Pinpoint the cell where the given text exists, returning its (X, Y) midpoint coordinate. 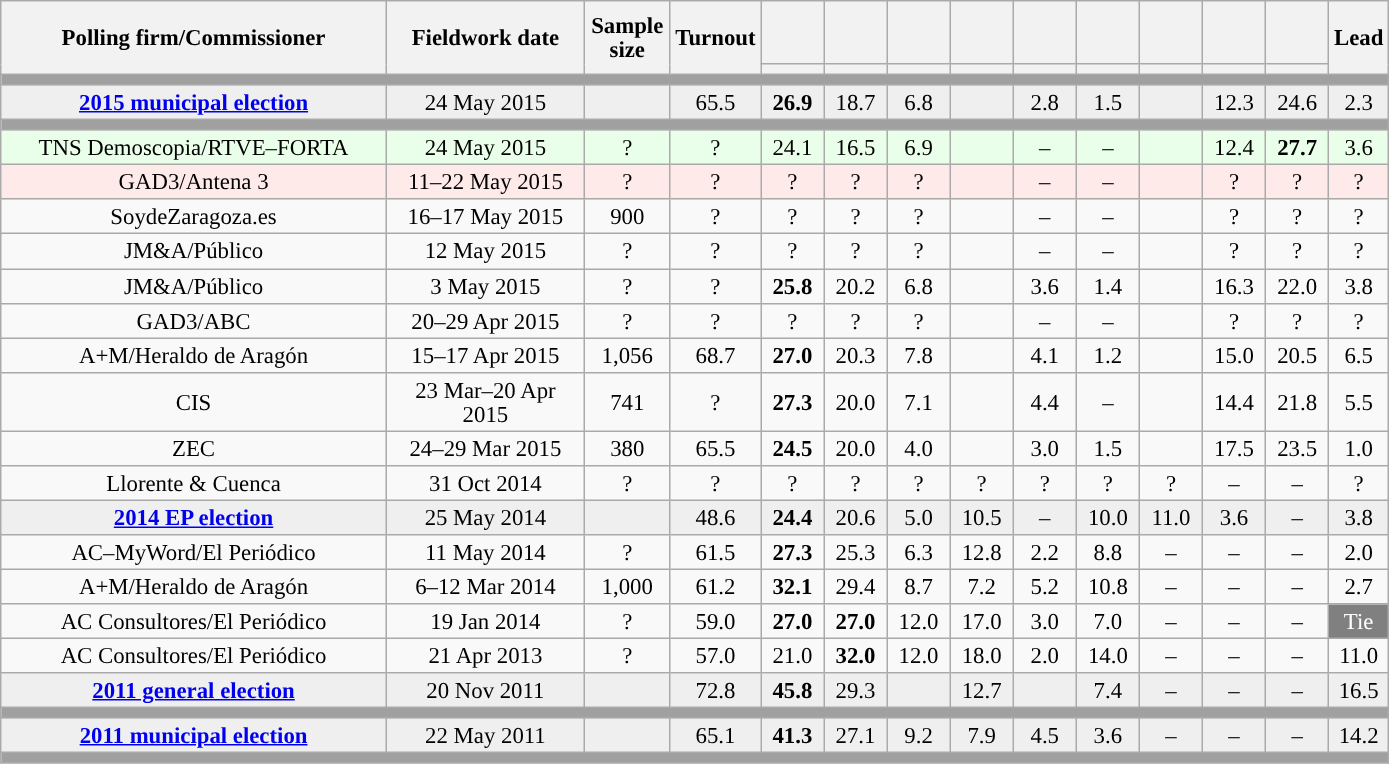
20.3 (856, 356)
TNS Demoscopia/RTVE–FORTA (194, 148)
12.8 (982, 552)
29.3 (856, 690)
32.0 (856, 656)
14.2 (1359, 736)
1,056 (627, 356)
10.0 (1108, 518)
61.5 (716, 552)
741 (627, 402)
20 Nov 2011 (485, 690)
4.5 (1044, 736)
20.5 (1298, 356)
Polling firm/Commissioner (194, 38)
7.0 (1108, 622)
48.6 (716, 518)
21.8 (1298, 402)
12.4 (1234, 148)
GAD3/Antena 3 (194, 182)
24.4 (792, 518)
AC–MyWord/El Periódico (194, 552)
SoydeZaragoza.es (194, 218)
6.3 (918, 552)
GAD3/ABC (194, 320)
20.2 (856, 286)
24.1 (792, 148)
2.2 (1044, 552)
4.0 (918, 448)
12.7 (982, 690)
380 (627, 448)
11–22 May 2015 (485, 182)
1.2 (1108, 356)
2011 municipal election (194, 736)
8.7 (918, 586)
17.0 (982, 622)
ZEC (194, 448)
2014 EP election (194, 518)
Lead (1359, 38)
15.0 (1234, 356)
25 May 2014 (485, 518)
10.8 (1108, 586)
41.3 (792, 736)
4.4 (1044, 402)
8.8 (1108, 552)
24–29 Mar 2015 (485, 448)
27.1 (856, 736)
900 (627, 218)
9.2 (918, 736)
14.0 (1108, 656)
25.8 (792, 286)
18.0 (982, 656)
Turnout (716, 38)
1.0 (1359, 448)
23 Mar–20 Apr 2015 (485, 402)
2.7 (1359, 586)
7.4 (1108, 690)
2015 municipal election (194, 102)
3 May 2015 (485, 286)
6–12 Mar 2014 (485, 586)
22 May 2011 (485, 736)
21.0 (792, 656)
20–29 Apr 2015 (485, 320)
Fieldwork date (485, 38)
6.5 (1359, 356)
22.0 (1298, 286)
23.5 (1298, 448)
10.5 (982, 518)
7.8 (918, 356)
6.9 (918, 148)
45.8 (792, 690)
27.7 (1298, 148)
68.7 (716, 356)
17.5 (1234, 448)
29.4 (856, 586)
24.6 (1298, 102)
Llorente & Cuenca (194, 484)
16–17 May 2015 (485, 218)
11 May 2014 (485, 552)
5.2 (1044, 586)
5.0 (918, 518)
4.1 (1044, 356)
2.3 (1359, 102)
7.1 (918, 402)
2.8 (1044, 102)
18.7 (856, 102)
Tie (1359, 622)
Sample size (627, 38)
31 Oct 2014 (485, 484)
20.6 (856, 518)
65.1 (716, 736)
24.5 (792, 448)
19 Jan 2014 (485, 622)
16.3 (1234, 286)
26.9 (792, 102)
57.0 (716, 656)
15–17 Apr 2015 (485, 356)
7.2 (982, 586)
12 May 2015 (485, 252)
5.5 (1359, 402)
59.0 (716, 622)
72.8 (716, 690)
2011 general election (194, 690)
CIS (194, 402)
7.9 (982, 736)
61.2 (716, 586)
21 Apr 2013 (485, 656)
12.3 (1234, 102)
1.4 (1108, 286)
25.3 (856, 552)
1,000 (627, 586)
14.4 (1234, 402)
32.1 (792, 586)
